Pinpoint the cell where the given text exists, returning its (X, Y) midpoint coordinate. 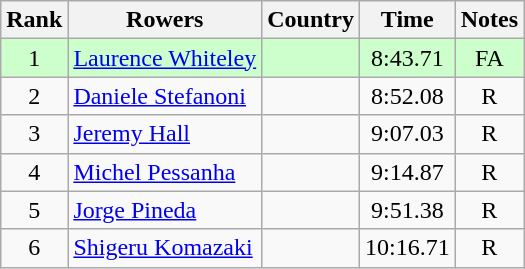
9:07.03 (407, 134)
8:43.71 (407, 58)
Country (311, 20)
Jorge Pineda (165, 210)
Time (407, 20)
Shigeru Komazaki (165, 248)
10:16.71 (407, 248)
9:14.87 (407, 172)
Daniele Stefanoni (165, 96)
4 (34, 172)
Michel Pessanha (165, 172)
Rowers (165, 20)
8:52.08 (407, 96)
Jeremy Hall (165, 134)
3 (34, 134)
5 (34, 210)
FA (489, 58)
6 (34, 248)
1 (34, 58)
9:51.38 (407, 210)
2 (34, 96)
Laurence Whiteley (165, 58)
Rank (34, 20)
Notes (489, 20)
